Extract the (X, Y) coordinate from the center of the cell holding the provided text.  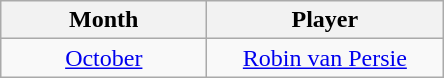
October (104, 58)
Month (104, 20)
Robin van Persie (325, 58)
Player (325, 20)
